Capture the cell that displays the provided text and extract its (x, y) central coordinate. 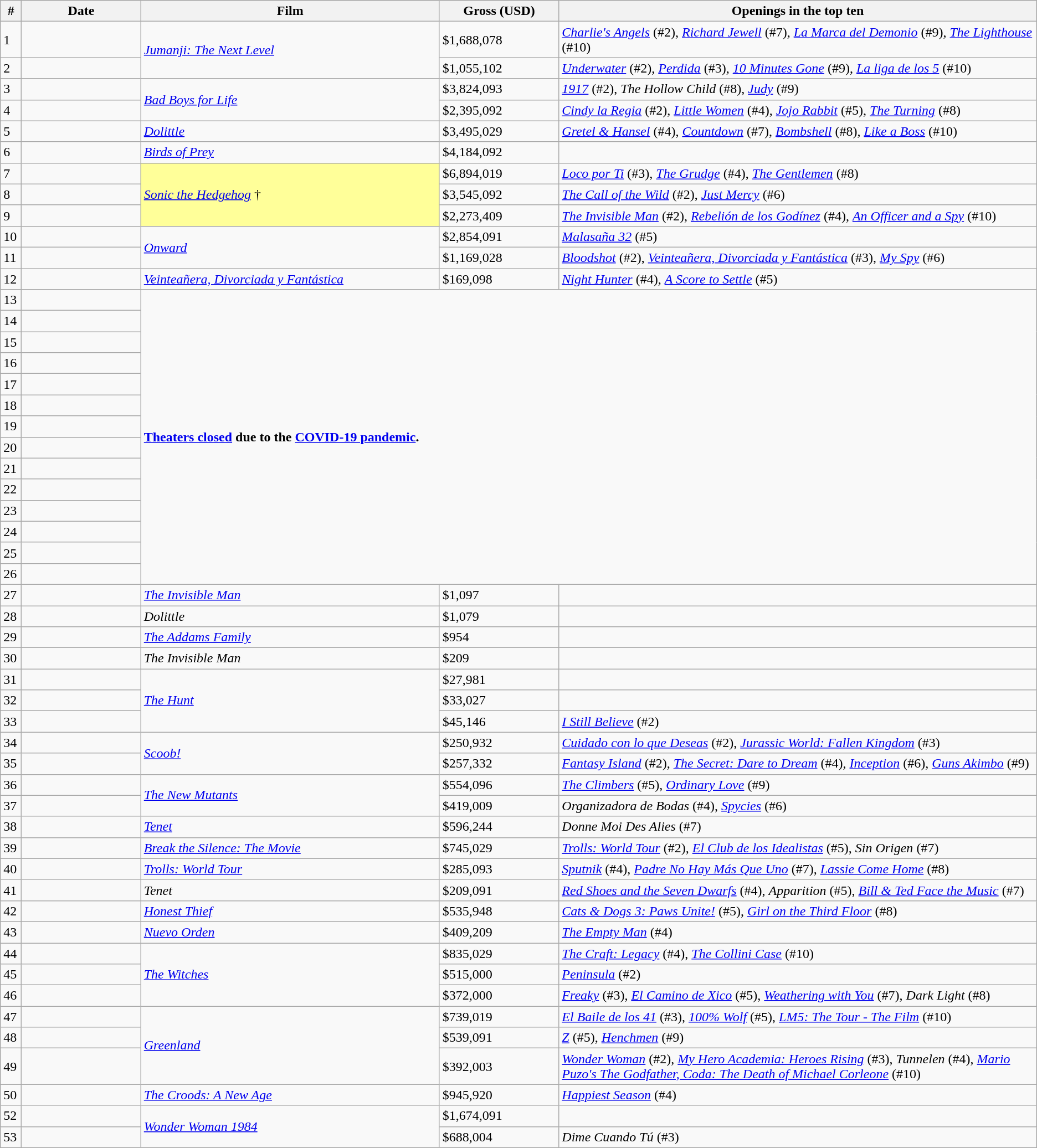
$419,009 (499, 806)
Dime Cuando Tú (#3) (798, 1137)
Loco por Ti (#3), The Grudge (#4), The Gentlemen (#8) (798, 173)
14 (11, 321)
Sputnik (#4), Padre No Hay Más Que Uno (#7), Lassie Come Home (#8) (798, 869)
$372,000 (499, 996)
$285,093 (499, 869)
44 (11, 953)
$596,244 (499, 827)
Night Hunter (#4), A Score to Settle (#5) (798, 279)
Trolls: World Tour (290, 869)
48 (11, 1038)
The New Mutants (290, 795)
Break the Silence: The Movie (290, 848)
45 (11, 975)
$33,027 (499, 701)
5 (11, 131)
33 (11, 722)
Bloodshot (#2), Veinteañera, Divorciada y Fantástica (#3), My Spy (#6) (798, 258)
43 (11, 932)
Greenland (290, 1046)
Wonder Woman (#2), My Hero Academia: Heroes Rising (#3), Tunnelen (#4), Mario Puzo's The Godfather, Coda: The Death of Michael Corleone (#10) (798, 1067)
$45,146 (499, 722)
$3,545,092 (499, 194)
Openings in the top ten (798, 11)
$1,688,078 (499, 40)
Cats & Dogs 3: Paws Unite! (#5), Girl on the Third Floor (#8) (798, 911)
The Empty Man (#4) (798, 932)
Onward (290, 247)
Underwater (#2), Perdida (#3), 10 Minutes Gone (#9), La liga de los 5 (#10) (798, 68)
Cindy la Regia (#2), Little Women (#4), Jojo Rabbit (#5), The Turning (#8) (798, 110)
29 (11, 637)
The Hunt (290, 701)
$554,096 (499, 785)
$1,055,102 (499, 68)
Freaky (#3), El Camino de Xico (#5), Weathering with You (#7), Dark Light (#8) (798, 996)
Happiest Season (#4) (798, 1095)
The Call of the Wild (#2), Just Mercy (#6) (798, 194)
40 (11, 869)
28 (11, 616)
18 (11, 405)
Gross (USD) (499, 11)
The Craft: Legacy (#4), The Collini Case (#10) (798, 953)
$4,184,092 (499, 152)
42 (11, 911)
15 (11, 342)
32 (11, 701)
$27,981 (499, 679)
23 (11, 511)
19 (11, 426)
$954 (499, 637)
$6,894,019 (499, 173)
1917 (#2), The Hollow Child (#8), Judy (#9) (798, 89)
31 (11, 679)
The Witches (290, 974)
The Invisible Man (#2), Rebelión de los Godínez (#4), An Officer and a Spy (#10) (798, 215)
Date (81, 11)
$535,948 (499, 911)
$835,029 (499, 953)
# (11, 11)
13 (11, 300)
$539,091 (499, 1038)
25 (11, 553)
Malasaña 32 (#5) (798, 236)
3 (11, 89)
$250,932 (499, 743)
27 (11, 595)
Peninsula (#2) (798, 975)
$1,674,091 (499, 1116)
22 (11, 490)
50 (11, 1095)
Fantasy Island (#2), The Secret: Dare to Dream (#4), Inception (#6), Guns Akimbo (#9) (798, 764)
1 (11, 40)
12 (11, 279)
26 (11, 574)
47 (11, 1017)
Honest Thief (290, 911)
$739,019 (499, 1017)
10 (11, 236)
$209 (499, 658)
37 (11, 806)
Film (290, 11)
17 (11, 384)
24 (11, 532)
7 (11, 173)
46 (11, 996)
$2,273,409 (499, 215)
Birds of Prey (290, 152)
The Addams Family (290, 637)
34 (11, 743)
Organizadora de Bodas (#4), Spycies (#6) (798, 806)
Trolls: World Tour (#2), El Club de los Idealistas (#5), Sin Origen (#7) (798, 848)
4 (11, 110)
$515,000 (499, 975)
2 (11, 68)
$2,854,091 (499, 236)
The Climbers (#5), Ordinary Love (#9) (798, 785)
$409,209 (499, 932)
53 (11, 1137)
8 (11, 194)
36 (11, 785)
20 (11, 447)
$2,395,092 (499, 110)
39 (11, 848)
16 (11, 363)
$688,004 (499, 1137)
49 (11, 1067)
Cuidado con lo que Deseas (#2), Jurassic World: Fallen Kingdom (#3) (798, 743)
El Baile de los 41 (#3), 100% Wolf (#5), LM5: The Tour - The Film (#10) (798, 1017)
$1,097 (499, 595)
35 (11, 764)
$1,079 (499, 616)
Theaters closed due to the COVID-19 pandemic. (588, 437)
Gretel & Hansel (#4), Countdown (#7), Bombshell (#8), Like a Boss (#10) (798, 131)
41 (11, 890)
I Still Believe (#2) (798, 722)
38 (11, 827)
Donne Moi Des Alies (#7) (798, 827)
6 (11, 152)
$392,003 (499, 1067)
$209,091 (499, 890)
$169,098 (499, 279)
Bad Boys for Life (290, 100)
$1,169,028 (499, 258)
Scoob! (290, 753)
Jumanji: The Next Level (290, 50)
Veinteañera, Divorciada y Fantástica (290, 279)
21 (11, 469)
$945,920 (499, 1095)
Sonic the Hedgehog † (290, 194)
$745,029 (499, 848)
52 (11, 1116)
Red Shoes and the Seven Dwarfs (#4), Apparition (#5), Bill & Ted Face the Music (#7) (798, 890)
Z (#5), Henchmen (#9) (798, 1038)
9 (11, 215)
The Croods: A New Age (290, 1095)
$3,824,093 (499, 89)
Nuevo Orden (290, 932)
30 (11, 658)
$257,332 (499, 764)
Charlie's Angels (#2), Richard Jewell (#7), La Marca del Demonio (#9), The Lighthouse (#10) (798, 40)
11 (11, 258)
Wonder Woman 1984 (290, 1126)
$3,495,029 (499, 131)
